Capture the cell that displays the provided text and extract its [X, Y] central coordinate. 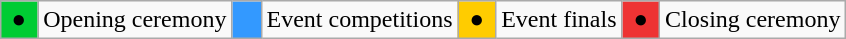
Event finals [559, 20]
Closing ceremony [753, 20]
Event competitions [360, 20]
Opening ceremony [135, 20]
